Find where the given text appears and provide that cell's center as (X, Y) coordinate. 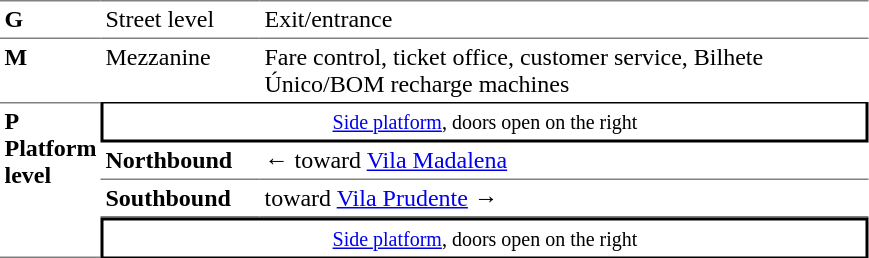
G (50, 19)
← toward Vila Madalena (564, 161)
M (50, 70)
Northbound (180, 161)
Southbound (180, 199)
Exit/entrance (564, 19)
Street level (180, 19)
toward Vila Prudente → (564, 199)
Fare control, ticket office, customer service, Bilhete Único/BOM recharge machines (564, 70)
Mezzanine (180, 70)
PPlatform level (50, 180)
